Pinpoint the cell where the given text exists, returning its (x, y) midpoint coordinate. 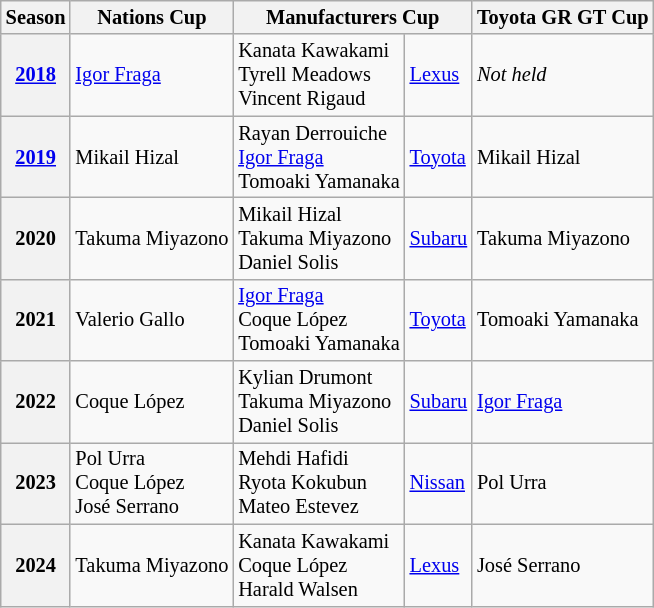
2020 (36, 238)
2018 (36, 75)
Season (36, 17)
Kanata Kawakami Coque López Harald Walsen (318, 565)
Toyota GR GT Cup (562, 17)
Valerio Gallo (152, 320)
Manufacturers Cup (352, 17)
Kylian Drumont Takuma Miyazono Daniel Solis (318, 402)
2024 (36, 565)
Pol Urra Coque López José Serrano (152, 483)
Nations Cup (152, 17)
2021 (36, 320)
José Serrano (562, 565)
Pol Urra (562, 483)
Rayan Derrouiche Igor Fraga Tomoaki Yamanaka (318, 157)
Mikail Hizal Takuma Miyazono Daniel Solis (318, 238)
Tomoaki Yamanaka (562, 320)
2022 (36, 402)
Not held (562, 75)
Coque López (152, 402)
Mehdi Hafidi Ryota Kokubun Mateo Estevez (318, 483)
2023 (36, 483)
2019 (36, 157)
Nissan (438, 483)
Kanata Kawakami Tyrell Meadows Vincent Rigaud (318, 75)
Igor Fraga Coque López Tomoaki Yamanaka (318, 320)
